Provide the (X, Y) coordinate of the cell's center where the given text is located.  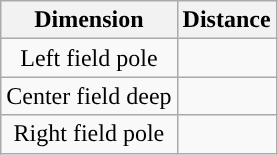
Distance (226, 20)
Center field deep (89, 96)
Right field pole (89, 134)
Dimension (89, 20)
Left field pole (89, 58)
